Return (X, Y) of the center of cell containing provided text 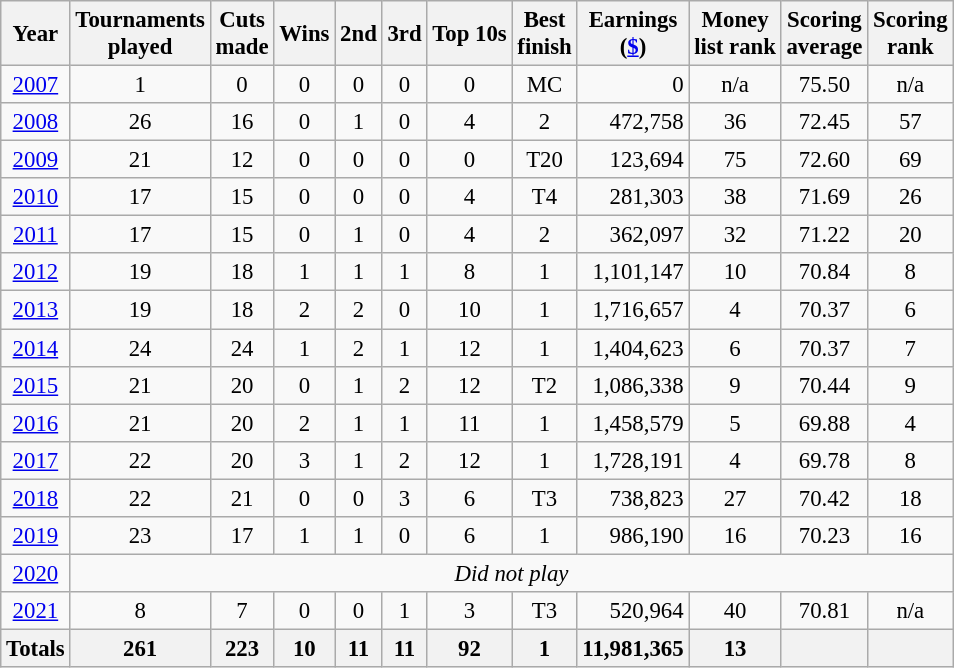
1,458,579 (633, 423)
520,964 (633, 611)
2021 (36, 611)
70.81 (824, 611)
36 (735, 122)
5 (735, 423)
472,758 (633, 122)
1,101,147 (633, 273)
Scoring average (824, 34)
70.23 (824, 536)
261 (140, 648)
72.60 (824, 160)
2019 (36, 536)
Earnings($) (633, 34)
2015 (36, 385)
3rd (404, 34)
71.69 (824, 197)
T2 (544, 385)
T20 (544, 160)
71.22 (824, 235)
2017 (36, 460)
2010 (36, 197)
MC (544, 85)
1,728,191 (633, 460)
2018 (36, 498)
75 (735, 160)
2013 (36, 310)
70.84 (824, 273)
75.50 (824, 85)
T4 (544, 197)
2020 (36, 573)
72.45 (824, 122)
1,086,338 (633, 385)
2014 (36, 348)
92 (470, 648)
2007 (36, 85)
986,190 (633, 536)
123,694 (633, 160)
70.44 (824, 385)
2008 (36, 122)
70.42 (824, 498)
11,981,365 (633, 648)
2nd (358, 34)
57 (910, 122)
738,823 (633, 498)
Scoringrank (910, 34)
32 (735, 235)
Totals (36, 648)
2016 (36, 423)
Year (36, 34)
69.78 (824, 460)
Money list rank (735, 34)
1,404,623 (633, 348)
223 (242, 648)
23 (140, 536)
2009 (36, 160)
1,716,657 (633, 310)
38 (735, 197)
Tournaments played (140, 34)
Top 10s (470, 34)
2011 (36, 235)
2012 (36, 273)
Did not play (512, 573)
362,097 (633, 235)
69.88 (824, 423)
69 (910, 160)
40 (735, 611)
Wins (304, 34)
281,303 (633, 197)
Cuts made (242, 34)
13 (735, 648)
Best finish (544, 34)
27 (735, 498)
